Provide the (x, y) coordinate of the cell's center where the given text is located.  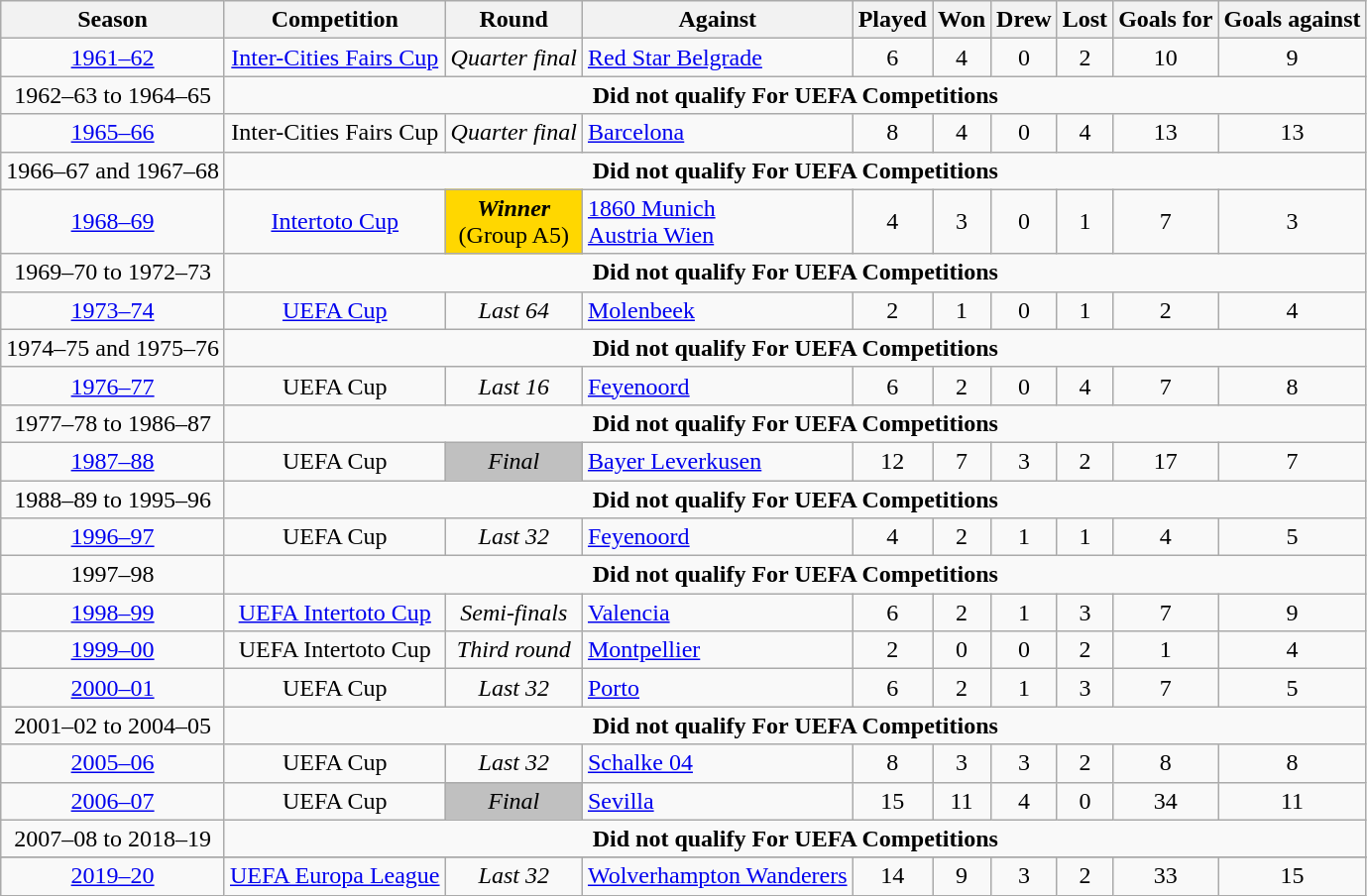
33 (1166, 876)
1999–00 (113, 650)
1961–62 (113, 57)
Drew (1025, 20)
Montpellier (718, 650)
1969–70 to 1972–73 (113, 273)
2019–20 (113, 876)
2007–08 to 2018–19 (113, 839)
1962–63 to 1964–65 (113, 95)
2006–07 (113, 801)
Season (113, 20)
Last 16 (513, 386)
1988–89 to 1995–96 (113, 499)
Played (892, 20)
Wolverhampton Wanderers (718, 876)
2005–06 (113, 763)
1998–99 (113, 613)
Barcelona (718, 133)
1977–78 to 1986–87 (113, 423)
2001–02 to 2004–05 (113, 726)
1974–75 and 1975–76 (113, 348)
Molenbeek (718, 310)
Sevilla (718, 801)
Winner (Group A5) (513, 222)
Bayer Leverkusen (718, 461)
Round (513, 20)
1968–69 (113, 222)
Last 64 (513, 310)
Porto (718, 688)
Goals for (1166, 20)
Against (718, 20)
17 (1166, 461)
1860 Munich Austria Wien (718, 222)
Semi-finals (513, 613)
34 (1166, 801)
Third round (513, 650)
Valencia (718, 613)
1965–66 (113, 133)
2000–01 (113, 688)
1996–97 (113, 537)
UEFA Europa League (335, 876)
Goals against (1293, 20)
Competition (335, 20)
1976–77 (113, 386)
1966–67 and 1967–68 (113, 170)
1987–88 (113, 461)
Schalke 04 (718, 763)
10 (1166, 57)
14 (892, 876)
1973–74 (113, 310)
Intertoto Cup (335, 222)
12 (892, 461)
Won (962, 20)
Red Star Belgrade (718, 57)
Lost (1084, 20)
1997–98 (113, 575)
